Output the [X, Y] coordinate of the center of the cell containing the given text.  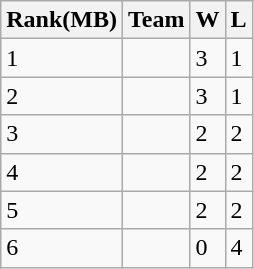
Rank(MB) [62, 20]
0 [208, 248]
6 [62, 248]
W [208, 20]
L [238, 20]
Team [156, 20]
5 [62, 210]
